Provide the [x, y] coordinate of the cell's center where the given text is located.  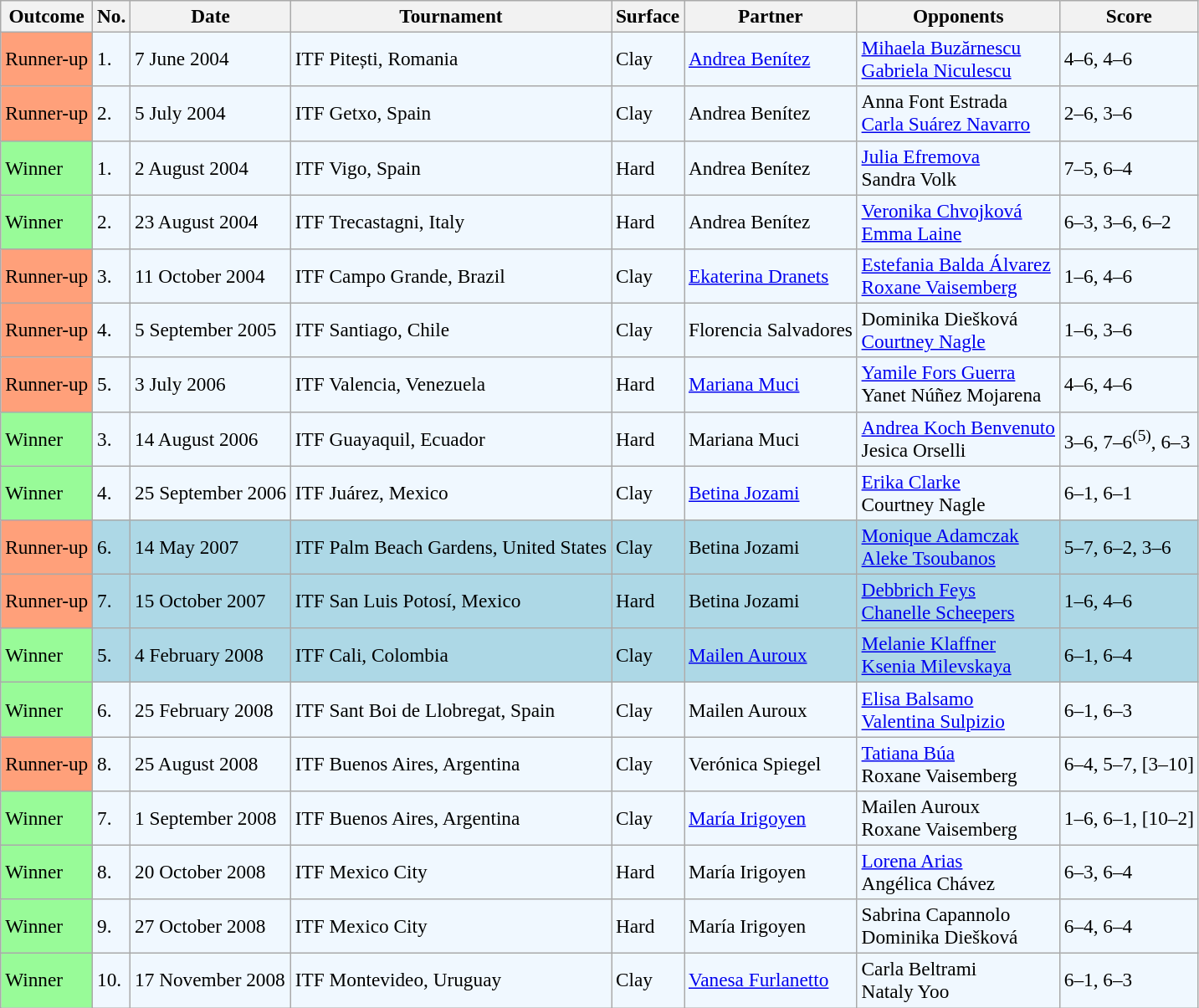
ITF Guayaquil, Ecuador [450, 438]
Score [1129, 16]
5 September 2005 [211, 330]
6–1, 6–4 [1129, 656]
ITF Santiago, Chile [450, 330]
Tatiana Búa Roxane Vaisemberg [958, 763]
2 August 2004 [211, 167]
Debbrich Feys Chanelle Scheepers [958, 601]
ITF Getxo, Spain [450, 114]
Veronika Chvojková Emma Laine [958, 221]
Mihaela Buzărnescu Gabriela Niculescu [958, 59]
Date [211, 16]
1 September 2008 [211, 818]
Dominika Diešková Courtney Nagle [958, 330]
25 August 2008 [211, 763]
Verónica Spiegel [771, 763]
Sabrina Capannolo Dominika Diešková [958, 927]
Mailen Auroux Roxane Vaisemberg [958, 818]
Partner [771, 16]
Melanie Klaffner Ksenia Milevskaya [958, 656]
25 September 2006 [211, 492]
Vanesa Furlanetto [771, 980]
1–6, 3–6 [1129, 330]
1–6, 6–1, [10–2] [1129, 818]
6–4, 6–4 [1129, 927]
2–6, 3–6 [1129, 114]
ITF Montevideo, Uruguay [450, 980]
17 November 2008 [211, 980]
ITF Valencia, Venezuela [450, 385]
ITF Palm Beach Gardens, United States [450, 547]
Yamile Fors Guerra Yanet Núñez Mojarena [958, 385]
25 February 2008 [211, 709]
Lorena Arias Angélica Chávez [958, 872]
Florencia Salvadores [771, 330]
ITF Sant Boi de Llobregat, Spain [450, 709]
ITF Trecastagni, Italy [450, 221]
ITF San Luis Potosí, Mexico [450, 601]
No. [112, 16]
ITF Juárez, Mexico [450, 492]
Tournament [450, 16]
3 July 2006 [211, 385]
14 May 2007 [211, 547]
20 October 2008 [211, 872]
Carla Beltrami Nataly Yoo [958, 980]
23 August 2004 [211, 221]
7 June 2004 [211, 59]
15 October 2007 [211, 601]
Surface [648, 16]
ITF Cali, Colombia [450, 656]
3–6, 7–6(5), 6–3 [1129, 438]
4 February 2008 [211, 656]
6–1, 6–1 [1129, 492]
7–5, 6–4 [1129, 167]
Julia Efremova Sandra Volk [958, 167]
5 July 2004 [211, 114]
Opponents [958, 16]
10. [112, 980]
Elisa Balsamo Valentina Sulpizio [958, 709]
ITF Vigo, Spain [450, 167]
Monique Adamczak Aleke Tsoubanos [958, 547]
Outcome [47, 16]
Ekaterina Dranets [771, 276]
Andrea Koch Benvenuto Jesica Orselli [958, 438]
6–4, 5–7, [3–10] [1129, 763]
Erika Clarke Courtney Nagle [958, 492]
14 August 2006 [211, 438]
9. [112, 927]
Anna Font Estrada Carla Suárez Navarro [958, 114]
6–3, 3–6, 6–2 [1129, 221]
ITF Campo Grande, Brazil [450, 276]
5–7, 6–2, 3–6 [1129, 547]
ITF Pitești, Romania [450, 59]
27 October 2008 [211, 927]
11 October 2004 [211, 276]
6–3, 6–4 [1129, 872]
Estefania Balda Álvarez Roxane Vaisemberg [958, 276]
